For the text-containing cell, return its midpoint in [X, Y] coordinate format. 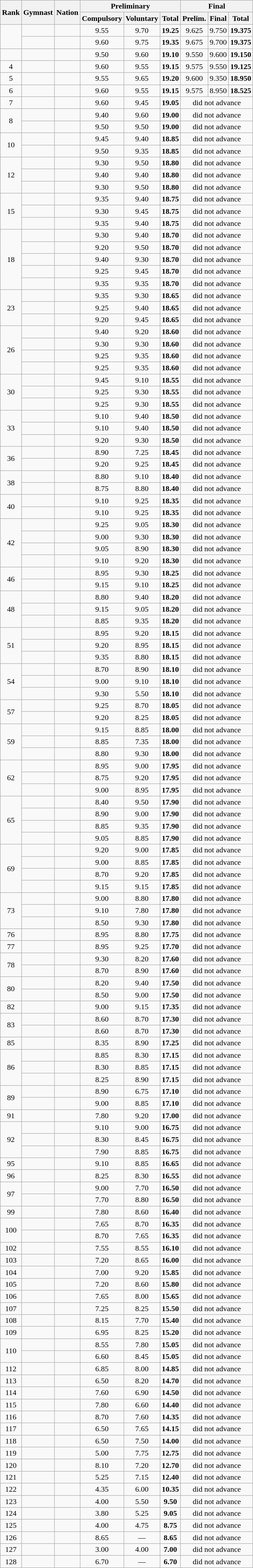
8 [11, 121]
8.10 [102, 1465]
124 [11, 1514]
54 [11, 681]
17.75 [171, 935]
14.85 [171, 1369]
14.40 [171, 1405]
15.80 [171, 1284]
14.15 [171, 1429]
14.00 [171, 1441]
9.625 [194, 30]
6.75 [142, 1091]
116 [11, 1417]
Voluntary [142, 18]
15.85 [171, 1272]
8.950 [218, 91]
12.70 [171, 1465]
7 [11, 103]
38 [11, 482]
7.75 [142, 1453]
95 [11, 1164]
3.00 [102, 1550]
15.20 [171, 1333]
42 [11, 543]
7.50 [142, 1441]
19.10 [171, 54]
7.35 [142, 742]
Nation [67, 12]
3.80 [102, 1514]
40 [11, 507]
8.40 [102, 802]
89 [11, 1097]
Gymnast [38, 12]
10 [11, 145]
7.90 [102, 1152]
62 [11, 778]
7.55 [102, 1248]
73 [11, 910]
110 [11, 1351]
9.350 [218, 79]
5.00 [102, 1453]
18 [11, 259]
48 [11, 609]
100 [11, 1230]
6.00 [142, 1489]
12.40 [171, 1477]
19.25 [171, 30]
19.150 [241, 54]
15 [11, 211]
19.35 [171, 42]
112 [11, 1369]
6.85 [102, 1369]
Compulsory [102, 18]
103 [11, 1260]
97 [11, 1194]
80 [11, 989]
14.70 [171, 1381]
91 [11, 1115]
121 [11, 1477]
30 [11, 392]
17.35 [171, 1007]
115 [11, 1405]
9.750 [218, 30]
15.50 [171, 1309]
65 [11, 820]
Prelim. [194, 18]
Rank [11, 12]
5 [11, 79]
4.75 [142, 1526]
104 [11, 1272]
12 [11, 175]
86 [11, 1067]
9.65 [142, 79]
114 [11, 1393]
46 [11, 579]
18.950 [241, 79]
18.525 [241, 91]
17.70 [171, 947]
78 [11, 965]
12.75 [171, 1453]
17.25 [171, 1043]
4.35 [102, 1489]
6.90 [142, 1393]
26 [11, 350]
107 [11, 1309]
6 [11, 91]
92 [11, 1140]
9.70 [142, 30]
8.35 [102, 1043]
51 [11, 645]
108 [11, 1321]
83 [11, 1025]
15.65 [171, 1296]
23 [11, 308]
57 [11, 711]
96 [11, 1176]
6.95 [102, 1333]
109 [11, 1333]
85 [11, 1043]
76 [11, 935]
Preliminary [131, 6]
59 [11, 742]
16.40 [171, 1212]
9.700 [218, 42]
128 [11, 1562]
16.65 [171, 1164]
119 [11, 1453]
105 [11, 1284]
9.75 [142, 42]
19.05 [171, 103]
4 [11, 67]
9.675 [194, 42]
19.125 [241, 67]
15.40 [171, 1321]
82 [11, 1007]
125 [11, 1526]
117 [11, 1429]
16.55 [171, 1176]
16.00 [171, 1260]
122 [11, 1489]
19.20 [171, 79]
113 [11, 1381]
106 [11, 1296]
120 [11, 1465]
14.35 [171, 1417]
102 [11, 1248]
123 [11, 1501]
36 [11, 458]
8.15 [102, 1321]
99 [11, 1212]
33 [11, 428]
118 [11, 1441]
16.10 [171, 1248]
126 [11, 1538]
17.00 [171, 1115]
10.35 [171, 1489]
77 [11, 947]
69 [11, 868]
7.15 [142, 1477]
14.50 [171, 1393]
127 [11, 1550]
